Find where the given text appears and provide that cell's center as (X, Y) coordinate. 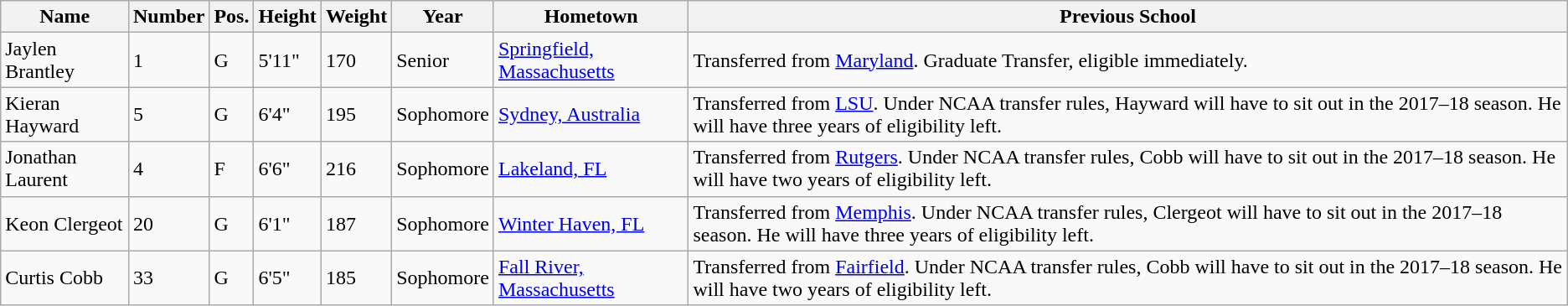
195 (356, 114)
4 (168, 169)
Jaylen Brantley (65, 60)
Senior (443, 60)
33 (168, 278)
5'11" (287, 60)
Weight (356, 17)
5 (168, 114)
170 (356, 60)
Keon Clergeot (65, 223)
6'1" (287, 223)
20 (168, 223)
Height (287, 17)
Jonathan Laurent (65, 169)
Curtis Cobb (65, 278)
Springfield, Massachusetts (591, 60)
6'6" (287, 169)
Hometown (591, 17)
Winter Haven, FL (591, 223)
6'4" (287, 114)
Lakeland, FL (591, 169)
Transferred from Fairfield. Under NCAA transfer rules, Cobb will have to sit out in the 2017–18 season. He will have two years of eligibility left. (1127, 278)
Transferred from Maryland. Graduate Transfer, eligible immediately. (1127, 60)
Transferred from LSU. Under NCAA transfer rules, Hayward will have to sit out in the 2017–18 season. He will have three years of eligibility left. (1127, 114)
F (231, 169)
Fall River, Massachusetts (591, 278)
187 (356, 223)
216 (356, 169)
Sydney, Australia (591, 114)
Number (168, 17)
6'5" (287, 278)
Pos. (231, 17)
Name (65, 17)
Kieran Hayward (65, 114)
Previous School (1127, 17)
1 (168, 60)
185 (356, 278)
Year (443, 17)
Transferred from Rutgers. Under NCAA transfer rules, Cobb will have to sit out in the 2017–18 season. He will have two years of eligibility left. (1127, 169)
